Capture the cell that displays the provided text and extract its [X, Y] central coordinate. 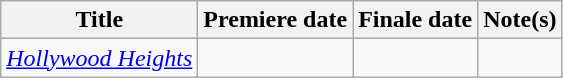
Finale date [416, 20]
Premiere date [276, 20]
Note(s) [520, 20]
Hollywood Heights [100, 58]
Title [100, 20]
